From the cell containing the given text, extract its center point as [X, Y] coordinate. 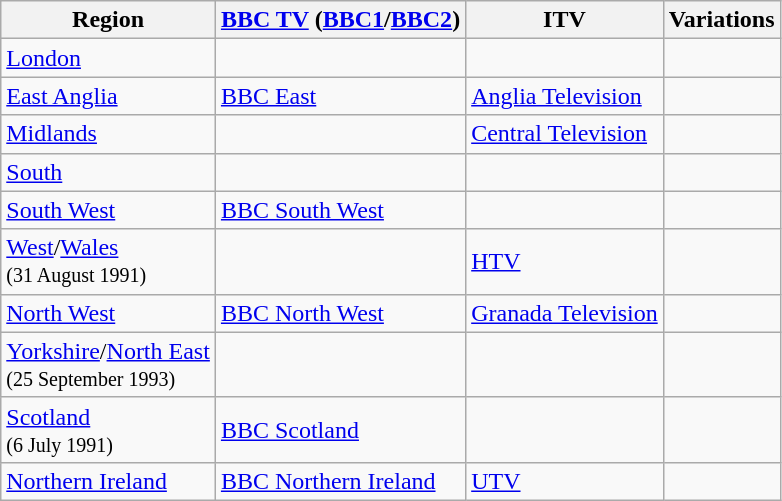
North West [108, 313]
Central Television [565, 134]
Northern Ireland [108, 481]
South West [108, 210]
BBC South West [340, 210]
BBC Scotland [340, 430]
Scotland(6 July 1991) [108, 430]
BBC TV (BBC1/BBC2) [340, 20]
London [108, 58]
BBC North West [340, 313]
BBC East [340, 96]
Yorkshire/North East(25 September 1993) [108, 364]
HTV [565, 262]
UTV [565, 481]
Region [108, 20]
Midlands [108, 134]
West/Wales(31 August 1991) [108, 262]
Anglia Television [565, 96]
Variations [722, 20]
East Anglia [108, 96]
Granada Television [565, 313]
BBC Northern Ireland [340, 481]
ITV [565, 20]
South [108, 172]
